Determine the [x, y] coordinate at the center of the cell enclosing the given text.  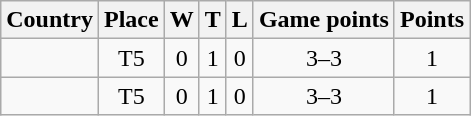
Country [50, 20]
L [240, 20]
Place [131, 20]
Points [432, 20]
Game points [324, 20]
T [212, 20]
W [182, 20]
